Capture the cell that displays the provided text and extract its [x, y] central coordinate. 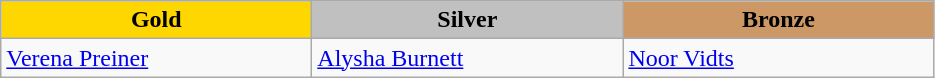
Gold [156, 20]
Verena Preiner [156, 58]
Alysha Burnett [468, 58]
Bronze [778, 20]
Noor Vidts [778, 58]
Silver [468, 20]
